Locate the cell with the specified text and output its [x, y] center coordinate. 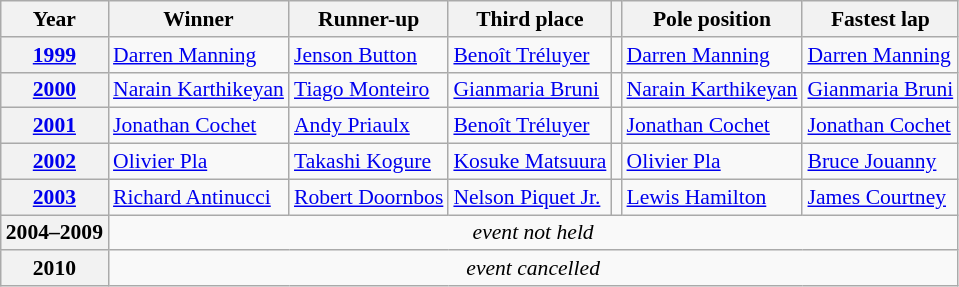
2002 [54, 162]
Bruce Jouanny [880, 162]
2003 [54, 197]
event not held [533, 233]
Fastest lap [880, 19]
2001 [54, 126]
Third place [530, 19]
James Courtney [880, 197]
Richard Antinucci [198, 197]
Andy Priaulx [368, 126]
event cancelled [533, 269]
Tiago Monteiro [368, 90]
2004–2009 [54, 233]
Takashi Kogure [368, 162]
1999 [54, 55]
Winner [198, 19]
Year [54, 19]
Kosuke Matsuura [530, 162]
2000 [54, 90]
Runner-up [368, 19]
Pole position [712, 19]
Jenson Button [368, 55]
2010 [54, 269]
Nelson Piquet Jr. [530, 197]
Lewis Hamilton [712, 197]
Robert Doornbos [368, 197]
